Locate the cell with the specified text and output its [X, Y] center coordinate. 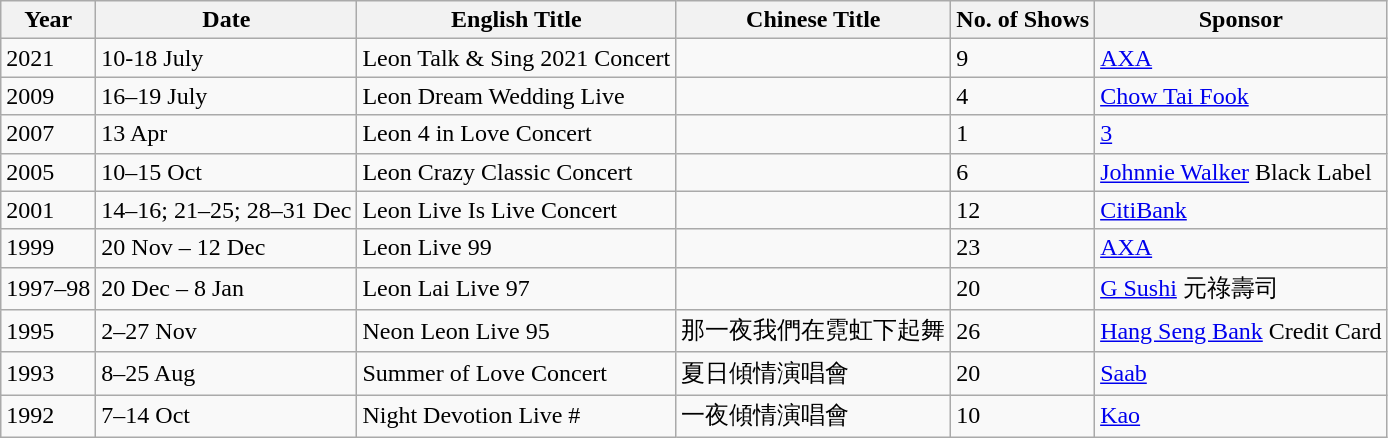
Chinese Title [814, 20]
Leon Crazy Classic Concert [516, 172]
1995 [48, 332]
2001 [48, 210]
Summer of Love Concert [516, 374]
Chow Tai Fook [1241, 96]
26 [1023, 332]
No. of Shows [1023, 20]
English Title [516, 20]
2005 [48, 172]
10–15 Oct [226, 172]
2021 [48, 58]
10-18 July [226, 58]
13 Apr [226, 134]
1992 [48, 416]
1999 [48, 248]
夏日傾情演唱會 [814, 374]
那一夜我們在霓虹下起舞 [814, 332]
20 Dec – 8 Jan [226, 288]
1997–98 [48, 288]
Sponsor [1241, 20]
16–19 July [226, 96]
Hang Seng Bank Credit Card [1241, 332]
Year [48, 20]
Leon Live 99 [516, 248]
1993 [48, 374]
Leon Dream Wedding Live [516, 96]
2007 [48, 134]
Leon Live Is Live Concert [516, 210]
一夜傾情演唱會 [814, 416]
Kao [1241, 416]
1 [1023, 134]
G Sushi 元祿壽司 [1241, 288]
Leon Lai Live 97 [516, 288]
6 [1023, 172]
7–14 Oct [226, 416]
Neon Leon Live 95 [516, 332]
4 [1023, 96]
9 [1023, 58]
Night Devotion Live # [516, 416]
20 Nov – 12 Dec [226, 248]
23 [1023, 248]
2009 [48, 96]
CitiBank [1241, 210]
Johnnie Walker Black Label [1241, 172]
12 [1023, 210]
Date [226, 20]
Leon Talk & Sing 2021 Concert [516, 58]
8–25 Aug [226, 374]
14–16; 21–25; 28–31 Dec [226, 210]
10 [1023, 416]
Saab [1241, 374]
Leon 4 in Love Concert [516, 134]
3 [1241, 134]
2–27 Nov [226, 332]
